Pinpoint the cell where the given text exists, returning its (x, y) midpoint coordinate. 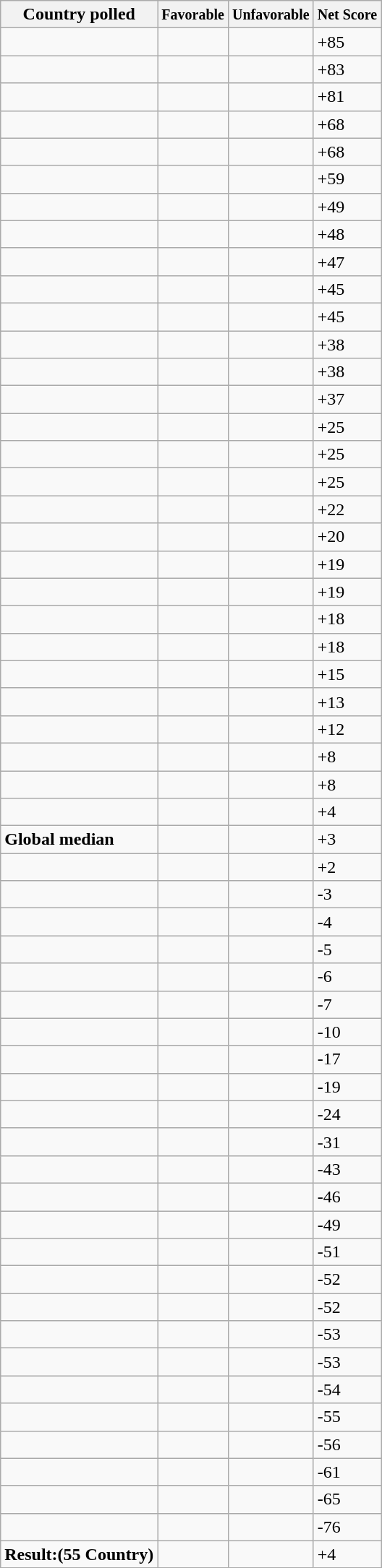
-61 (347, 1472)
+81 (347, 97)
+13 (347, 702)
Result:(55 Country) (80, 1554)
+37 (347, 400)
-3 (347, 895)
-65 (347, 1499)
-76 (347, 1527)
-7 (347, 1004)
-51 (347, 1252)
+15 (347, 674)
+2 (347, 867)
-54 (347, 1390)
+12 (347, 729)
+22 (347, 509)
+85 (347, 42)
Unfavorable (271, 14)
+83 (347, 69)
+3 (347, 840)
-49 (347, 1225)
+59 (347, 179)
-43 (347, 1169)
+20 (347, 537)
+47 (347, 262)
-4 (347, 922)
+48 (347, 234)
-17 (347, 1059)
-10 (347, 1032)
Net Score (347, 14)
-5 (347, 949)
-19 (347, 1087)
-56 (347, 1444)
-46 (347, 1197)
Global median (80, 840)
-31 (347, 1142)
-24 (347, 1114)
Favorable (193, 14)
-55 (347, 1417)
-6 (347, 977)
+49 (347, 207)
Country polled (80, 14)
